From the cell containing the given text, extract its center point as [x, y] coordinate. 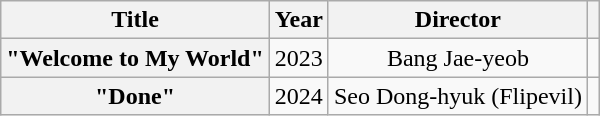
Seo Dong-hyuk (Flipevil) [458, 96]
Bang Jae-yeob [458, 58]
2024 [298, 96]
Year [298, 20]
Director [458, 20]
"Done" [136, 96]
2023 [298, 58]
Title [136, 20]
"Welcome to My World" [136, 58]
